Pinpoint the cell where the given text exists, returning its (x, y) midpoint coordinate. 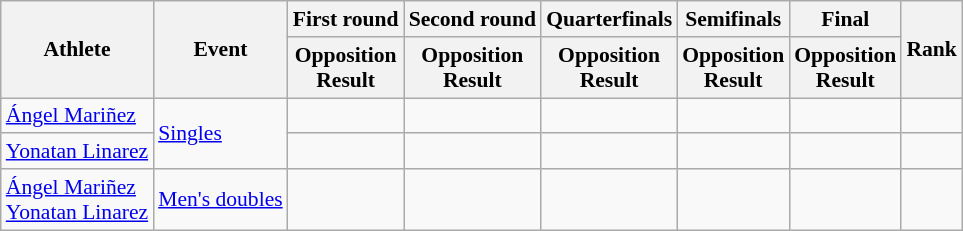
Semifinals (733, 19)
Event (220, 50)
First round (346, 19)
Yonatan Linarez (77, 152)
Ángel MariñezYonatan Linarez (77, 200)
Rank (932, 50)
Singles (220, 134)
Quarterfinals (609, 19)
Men's doubles (220, 200)
Athlete (77, 50)
Ángel Mariñez (77, 116)
Second round (473, 19)
Final (845, 19)
